Return (x, y) of the center of cell containing provided text 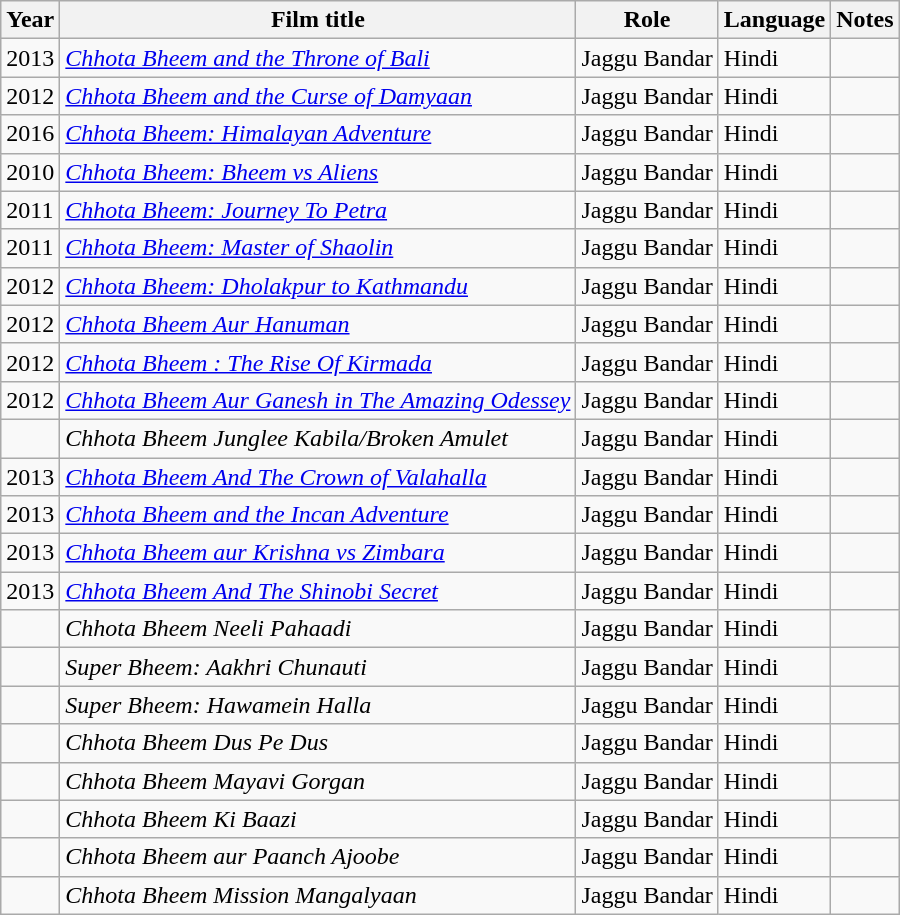
Chhota Bheem aur Paanch Ajoobe (318, 857)
Chhota Bheem Neeli Pahaadi (318, 629)
Super Bheem: Aakhri Chunauti (318, 667)
Chhota Bheem: Dholakpur to Kathmandu (318, 286)
Chhota Bheem Junglee Kabila/Broken Amulet (318, 438)
Chhota Bheem And The Crown of Valahalla (318, 477)
2010 (30, 172)
Chhota Bheem And The Shinobi Secret (318, 591)
Chhota Bheem Mayavi Gorgan (318, 781)
Chhota Bheem: Journey To Petra (318, 210)
Chhota Bheem aur Krishna vs Zimbara (318, 553)
Chhota Bheem : The Rise Of Kirmada (318, 362)
Notes (865, 20)
Year (30, 20)
Chhota Bheem Ki Baazi (318, 819)
Chhota Bheem and the Incan Adventure (318, 515)
Chhota Bheem Aur Hanuman (318, 324)
Chhota Bheem: Bheem vs Aliens (318, 172)
Chhota Bheem Dus Pe Dus (318, 743)
Chhota Bheem: Himalayan Adventure (318, 134)
Chhota Bheem Mission Mangalyaan (318, 895)
Chhota Bheem Aur Ganesh in The Amazing Odessey (318, 400)
2016 (30, 134)
Film title (318, 20)
Chhota Bheem and the Curse of Damyaan (318, 96)
Role (647, 20)
Chhota Bheem: Master of Shaolin (318, 248)
Language (774, 20)
Chhota Bheem and the Throne of Bali (318, 58)
Super Bheem: Hawamein Halla (318, 705)
